Search for the cell housing the specified text and yield its (X, Y) center coordinate. 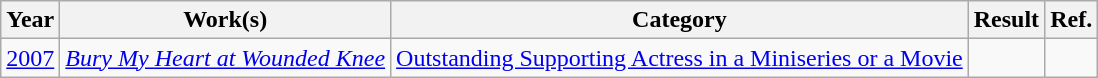
Work(s) (226, 20)
Category (680, 20)
Ref. (1072, 20)
Outstanding Supporting Actress in a Miniseries or a Movie (680, 58)
Result (1006, 20)
Bury My Heart at Wounded Knee (226, 58)
2007 (30, 58)
Year (30, 20)
